Identify which cell holds the provided text, then report its [x, y] central coordinate. 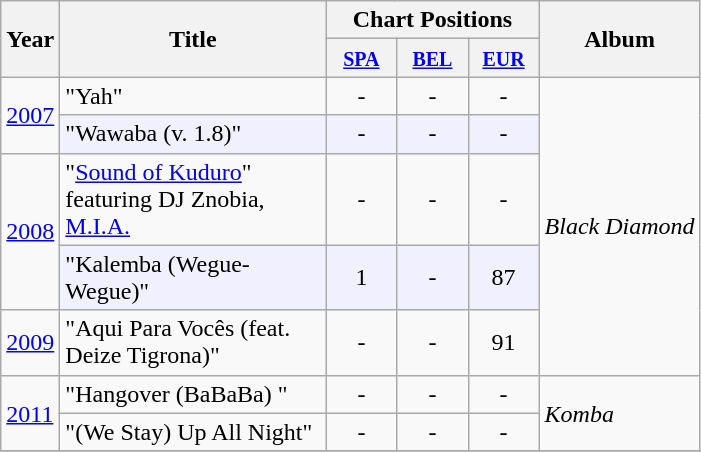
Album [620, 39]
EUR [504, 58]
Komba [620, 413]
"Wawaba (v. 1.8)" [193, 134]
"(We Stay) Up All Night" [193, 432]
Black Diamond [620, 226]
"Kalemba (Wegue-Wegue)" [193, 278]
1 [362, 278]
Chart Positions [432, 20]
"Sound of Kuduro" featuring DJ Znobia, M.I.A. [193, 199]
Title [193, 39]
"Aqui Para Vocês (feat. Deize Tigrona)" [193, 342]
"Yah" [193, 96]
2008 [30, 232]
2011 [30, 413]
BEL [432, 58]
"Hangover (BaBaBa) " [193, 394]
87 [504, 278]
91 [504, 342]
2009 [30, 342]
Year [30, 39]
2007 [30, 115]
SPA [362, 58]
